Capture the cell that displays the provided text and extract its (x, y) central coordinate. 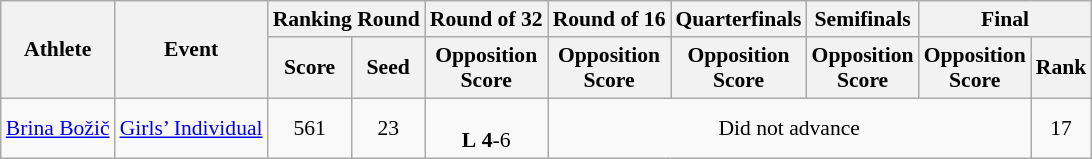
Athlete (58, 50)
Semifinals (863, 19)
Brina Božič (58, 128)
Rank (1062, 68)
Ranking Round (346, 19)
Event (192, 50)
Score (310, 68)
Round of 16 (610, 19)
Did not advance (790, 128)
17 (1062, 128)
Final (1006, 19)
Seed (388, 68)
Round of 32 (486, 19)
23 (388, 128)
L 4-6 (486, 128)
561 (310, 128)
Girls’ Individual (192, 128)
Quarterfinals (738, 19)
